Detect which cell encompasses the target text, then output its [X, Y] center coordinate. 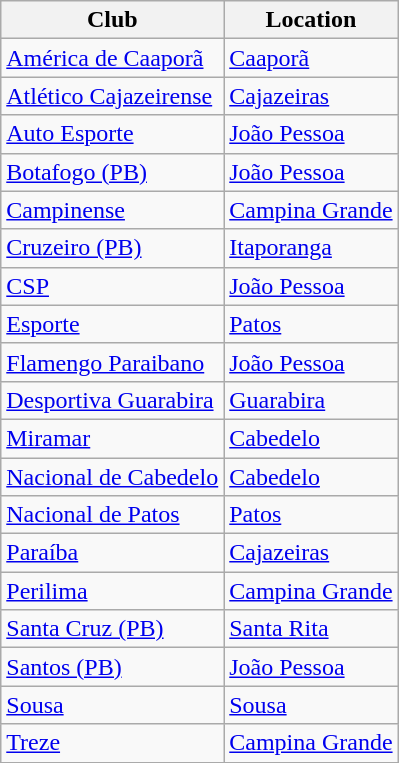
Flamengo Paraibano [112, 362]
Auto Esporte [112, 134]
América de Caaporã [112, 58]
Miramar [112, 438]
Campinense [112, 210]
Cruzeiro (PB) [112, 248]
Treze [112, 743]
Club [112, 20]
Santos (PB) [112, 667]
Paraíba [112, 553]
Nacional de Cabedelo [112, 477]
Santa Cruz (PB) [112, 629]
Caaporã [311, 58]
Guarabira [311, 400]
Atlético Cajazeirense [112, 96]
Botafogo (PB) [112, 172]
Nacional de Patos [112, 515]
Santa Rita [311, 629]
Itaporanga [311, 248]
Desportiva Guarabira [112, 400]
CSP [112, 286]
Esporte [112, 324]
Location [311, 20]
Perilima [112, 591]
